Scan for the cell matching the given text and deliver its (X, Y) coordinate at center. 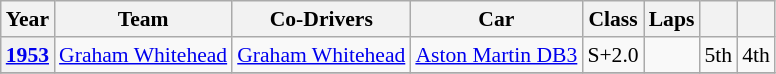
5th (718, 55)
Laps (672, 19)
Team (143, 19)
Co-Drivers (321, 19)
Class (612, 19)
S+2.0 (612, 55)
1953 (28, 55)
Aston Martin DB3 (496, 55)
Car (496, 19)
4th (756, 55)
Year (28, 19)
